From the cell containing the given text, extract its center point as [x, y] coordinate. 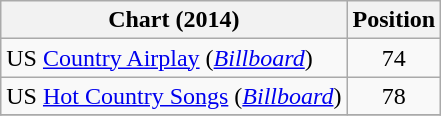
74 [394, 58]
Position [394, 20]
US Country Airplay (Billboard) [174, 58]
US Hot Country Songs (Billboard) [174, 96]
78 [394, 96]
Chart (2014) [174, 20]
